Scan for the cell matching the given text and deliver its (x, y) coordinate at center. 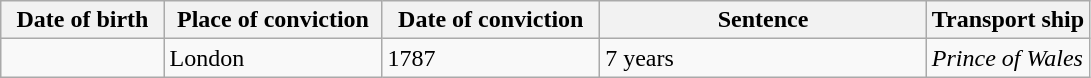
Date of conviction (491, 20)
Place of conviction (273, 20)
Sentence (764, 20)
Prince of Wales (1008, 58)
1787 (491, 58)
7 years (764, 58)
Transport ship (1008, 20)
London (273, 58)
Date of birth (82, 20)
